Find where the given text appears and provide that cell's center as (x, y) coordinate. 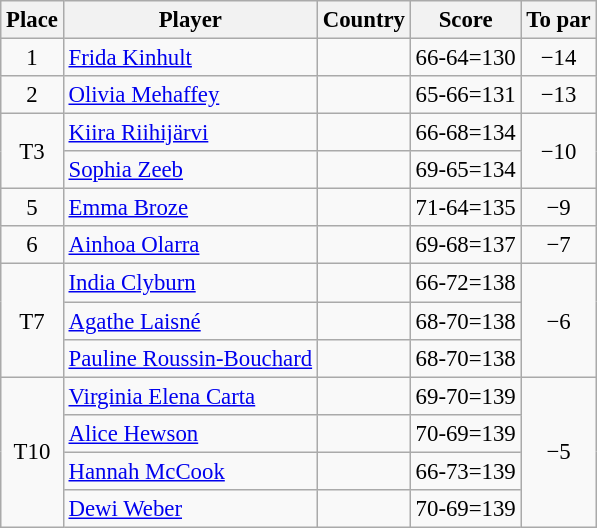
Virginia Elena Carta (190, 396)
Dewi Weber (190, 509)
6 (32, 245)
5 (32, 208)
Pauline Roussin-Bouchard (190, 358)
−13 (558, 95)
India Clyburn (190, 283)
71-64=135 (466, 208)
Country (364, 20)
2 (32, 95)
Emma Broze (190, 208)
Ainhoa Olarra (190, 245)
−7 (558, 245)
Sophia Zeeb (190, 170)
Alice Hewson (190, 433)
−5 (558, 452)
−6 (558, 320)
66-73=139 (466, 471)
T10 (32, 452)
T3 (32, 152)
−9 (558, 208)
Player (190, 20)
69-68=137 (466, 245)
T7 (32, 320)
Olivia Mehaffey (190, 95)
65-66=131 (466, 95)
Agathe Laisné (190, 321)
−14 (558, 58)
66-72=138 (466, 283)
Place (32, 20)
Score (466, 20)
66-68=134 (466, 133)
Frida Kinhult (190, 58)
Kiira Riihijärvi (190, 133)
69-65=134 (466, 170)
To par (558, 20)
66-64=130 (466, 58)
69-70=139 (466, 396)
−10 (558, 152)
1 (32, 58)
Hannah McCook (190, 471)
